Extract the (X, Y) coordinate from the center of the cell holding the provided text.  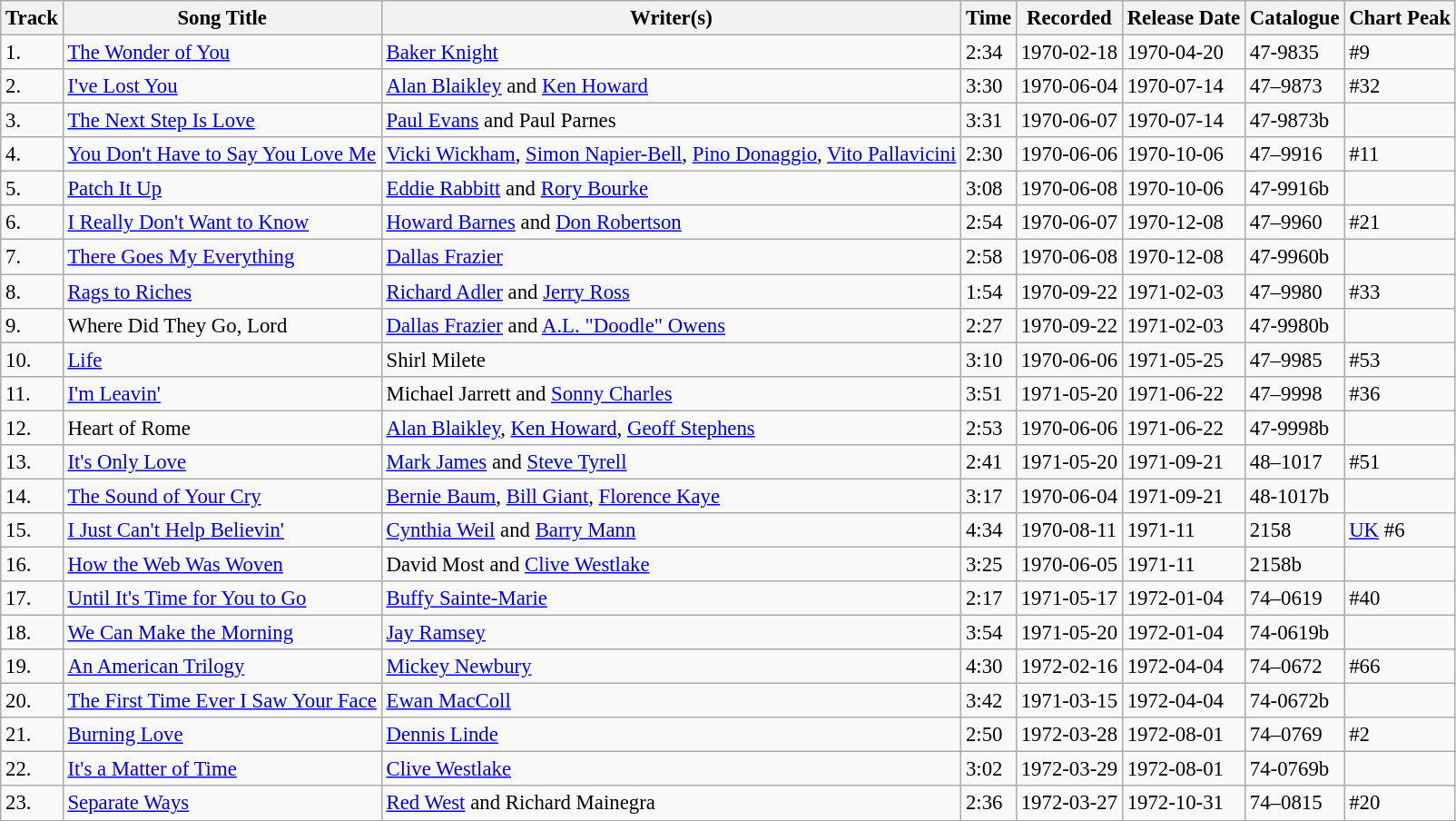
1970-02-18 (1069, 53)
#66 (1400, 667)
The Sound of Your Cry (221, 496)
Burning Love (221, 735)
47–9960 (1294, 223)
Dallas Frazier and A.L. "Doodle" Owens (671, 325)
The Next Step Is Love (221, 121)
Track (32, 18)
4:30 (989, 667)
Time (989, 18)
21. (32, 735)
Alan Blaikley and Ken Howard (671, 86)
I Just Can't Help Believin' (221, 530)
The First Time Ever I Saw Your Face (221, 701)
47–9980 (1294, 292)
2:17 (989, 598)
1972-03-28 (1069, 735)
Mickey Newbury (671, 667)
13. (32, 462)
47-9873b (1294, 121)
74–0672 (1294, 667)
Michael Jarrett and Sonny Charles (671, 393)
#53 (1400, 360)
2:34 (989, 53)
2:53 (989, 428)
1972-02-16 (1069, 667)
Until It's Time for You to Go (221, 598)
I Really Don't Want to Know (221, 223)
74-0619b (1294, 633)
Chart Peak (1400, 18)
47-9998b (1294, 428)
9. (32, 325)
18. (32, 633)
It's a Matter of Time (221, 769)
Song Title (221, 18)
1:54 (989, 292)
#51 (1400, 462)
Life (221, 360)
3:54 (989, 633)
How the Web Was Woven (221, 564)
15. (32, 530)
1970-06-05 (1069, 564)
1971-05-25 (1184, 360)
1. (32, 53)
Dennis Linde (671, 735)
47–9873 (1294, 86)
Howard Barnes and Don Robertson (671, 223)
3:51 (989, 393)
Recorded (1069, 18)
UK #6 (1400, 530)
6. (32, 223)
5. (32, 189)
3:02 (989, 769)
74-0672b (1294, 701)
3:42 (989, 701)
47-9835 (1294, 53)
23. (32, 804)
48-1017b (1294, 496)
You Don't Have to Say You Love Me (221, 154)
Rags to Riches (221, 292)
47–9916 (1294, 154)
3:08 (989, 189)
14. (32, 496)
Shirl Milete (671, 360)
74–0769 (1294, 735)
11. (32, 393)
I've Lost You (221, 86)
3:31 (989, 121)
2:36 (989, 804)
2:50 (989, 735)
2:27 (989, 325)
Baker Knight (671, 53)
3:25 (989, 564)
Jay Ramsey (671, 633)
2:41 (989, 462)
Dallas Frazier (671, 257)
74–0815 (1294, 804)
7. (32, 257)
74-0769b (1294, 769)
1970-08-11 (1069, 530)
Separate Ways (221, 804)
1971-05-17 (1069, 598)
Vicki Wickham, Simon Napier-Bell, Pino Donaggio, Vito Pallavicini (671, 154)
We Can Make the Morning (221, 633)
47–9998 (1294, 393)
#20 (1400, 804)
#36 (1400, 393)
2:30 (989, 154)
Mark James and Steve Tyrell (671, 462)
The Wonder of You (221, 53)
Bernie Baum, Bill Giant, Florence Kaye (671, 496)
19. (32, 667)
#2 (1400, 735)
Eddie Rabbitt and Rory Bourke (671, 189)
8. (32, 292)
#11 (1400, 154)
Alan Blaikley, Ken Howard, Geoff Stephens (671, 428)
12. (32, 428)
47-9960b (1294, 257)
3. (32, 121)
Paul Evans and Paul Parnes (671, 121)
Cynthia Weil and Barry Mann (671, 530)
47–9985 (1294, 360)
47-9916b (1294, 189)
2158 (1294, 530)
1972-03-29 (1069, 769)
Catalogue (1294, 18)
#21 (1400, 223)
Red West and Richard Mainegra (671, 804)
Release Date (1184, 18)
Heart of Rome (221, 428)
Buffy Sainte-Marie (671, 598)
4. (32, 154)
2158b (1294, 564)
There Goes My Everything (221, 257)
3:10 (989, 360)
74–0619 (1294, 598)
Writer(s) (671, 18)
1972-03-27 (1069, 804)
David Most and Clive Westlake (671, 564)
#32 (1400, 86)
2:58 (989, 257)
16. (32, 564)
#9 (1400, 53)
2:54 (989, 223)
Clive Westlake (671, 769)
Patch It Up (221, 189)
Richard Adler and Jerry Ross (671, 292)
2. (32, 86)
17. (32, 598)
4:34 (989, 530)
22. (32, 769)
47-9980b (1294, 325)
#33 (1400, 292)
3:17 (989, 496)
3:30 (989, 86)
10. (32, 360)
1971-03-15 (1069, 701)
It's Only Love (221, 462)
48–1017 (1294, 462)
I'm Leavin' (221, 393)
20. (32, 701)
#40 (1400, 598)
Ewan MacColl (671, 701)
Where Did They Go, Lord (221, 325)
1970-04-20 (1184, 53)
An American Trilogy (221, 667)
1972-10-31 (1184, 804)
